Determine the (X, Y) coordinate at the center of the cell enclosing the given text.  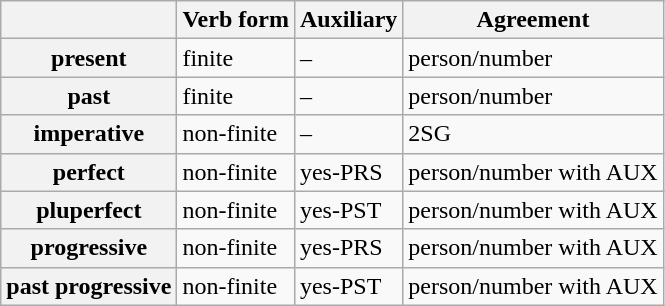
present (89, 58)
perfect (89, 172)
past progressive (89, 286)
2SG (533, 134)
Verb form (236, 20)
past (89, 96)
Agreement (533, 20)
Auxiliary (348, 20)
pluperfect (89, 210)
imperative (89, 134)
progressive (89, 248)
